From the cell containing the given text, extract its center point as (x, y) coordinate. 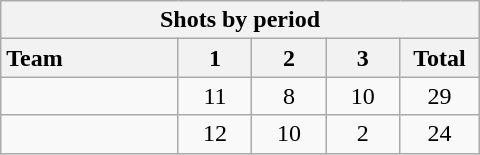
1 (215, 58)
Shots by period (240, 20)
3 (363, 58)
24 (440, 134)
8 (289, 96)
Total (440, 58)
12 (215, 134)
29 (440, 96)
11 (215, 96)
Team (90, 58)
